Identify which cell holds the provided text, then report its [X, Y] central coordinate. 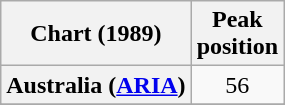
Chart (1989) [96, 34]
Australia (ARIA) [96, 85]
Peakposition [237, 34]
56 [237, 85]
